Extract the (X, Y) coordinate from the center of the cell holding the provided text.  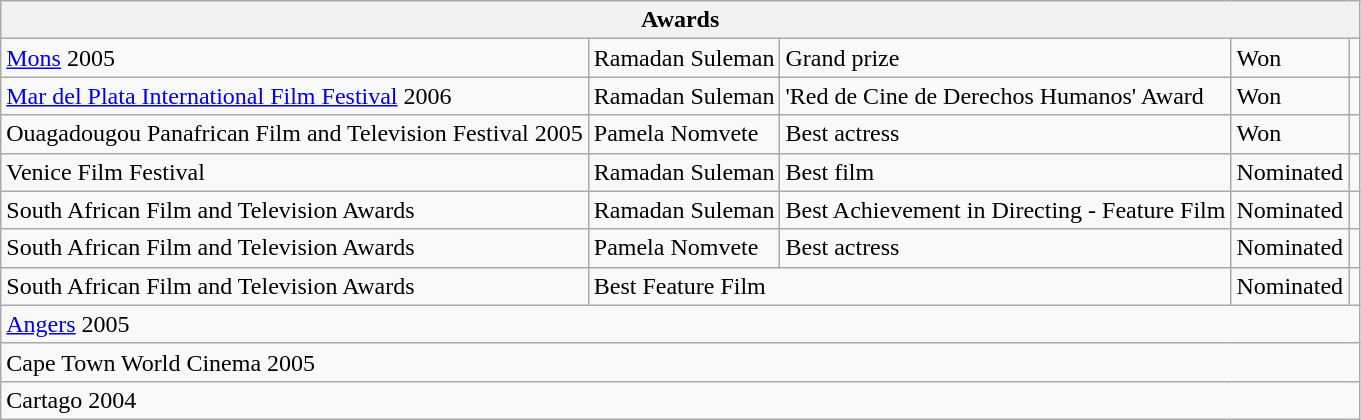
Best film (1006, 172)
Awards (680, 20)
Grand prize (1006, 58)
Cartago 2004 (680, 400)
'Red de Cine de Derechos Humanos' Award (1006, 96)
Ouagadougou Panafrican Film and Television Festival 2005 (295, 134)
Best Feature Film (910, 286)
Mar del Plata International Film Festival 2006 (295, 96)
Mons 2005 (295, 58)
Venice Film Festival (295, 172)
Angers 2005 (680, 324)
Best Achievement in Directing - Feature Film (1006, 210)
Cape Town World Cinema 2005 (680, 362)
